Locate the cell with the specified text and output its (X, Y) center coordinate. 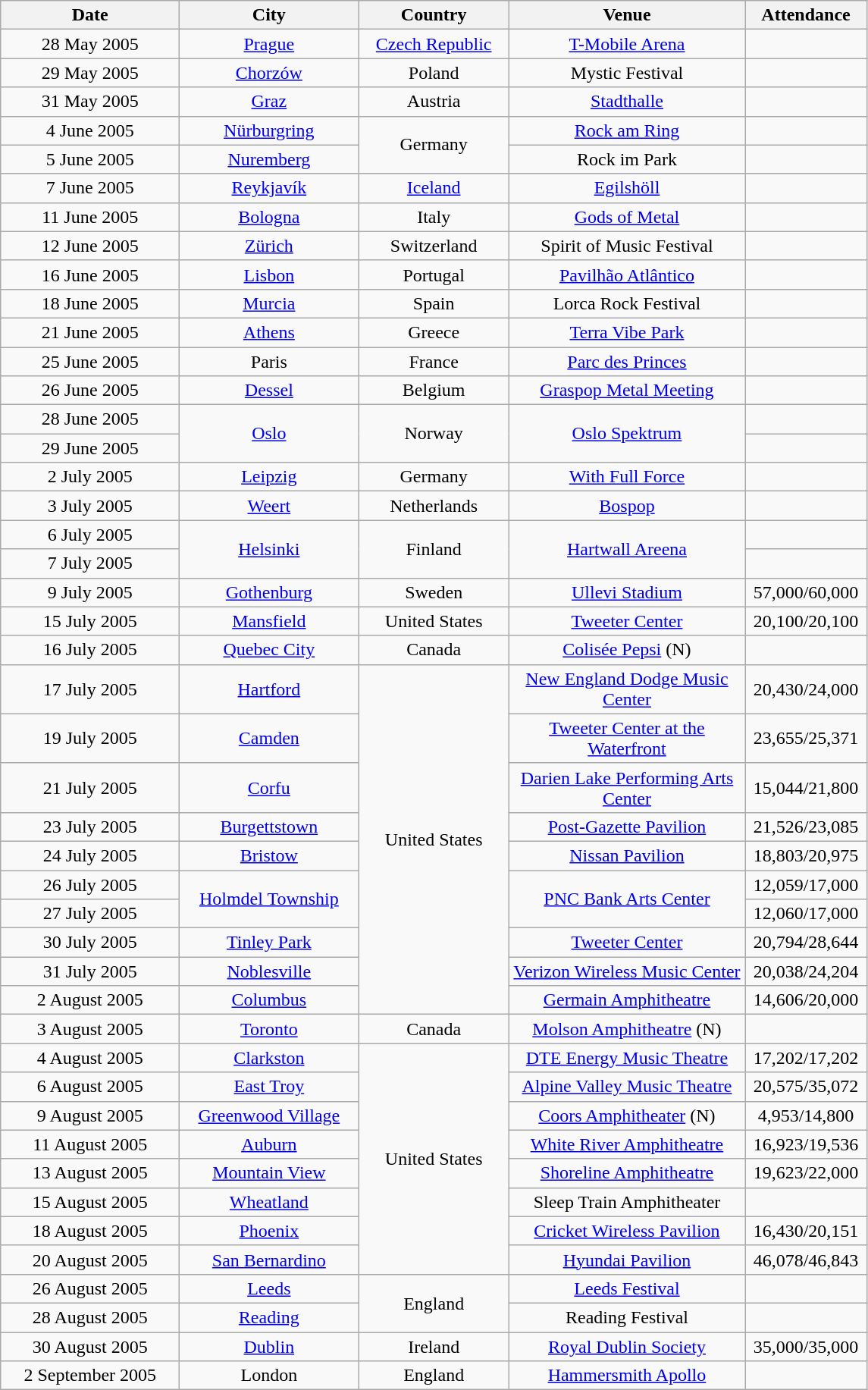
2 July 2005 (90, 477)
Auburn (269, 1144)
2 August 2005 (90, 1000)
27 July 2005 (90, 914)
Hartwall Areena (626, 549)
Ullevi Stadium (626, 592)
46,078/46,843 (805, 1260)
26 July 2005 (90, 885)
DTE Energy Music Theatre (626, 1058)
Iceland (434, 188)
Alpine Valley Music Theatre (626, 1087)
15,044/21,800 (805, 787)
Leeds Festival (626, 1288)
16,923/19,536 (805, 1144)
31 July 2005 (90, 971)
17,202/17,202 (805, 1058)
T-Mobile Arena (626, 44)
Hammersmith Apollo (626, 1376)
Hartford (269, 689)
30 July 2005 (90, 943)
30 August 2005 (90, 1346)
29 May 2005 (90, 73)
Venue (626, 15)
20 August 2005 (90, 1260)
23,655/25,371 (805, 739)
White River Amphitheatre (626, 1144)
Rock im Park (626, 159)
Graz (269, 102)
Egilshöll (626, 188)
Tweeter Center at the Waterfront (626, 739)
21,526/23,085 (805, 827)
29 June 2005 (90, 448)
Reading (269, 1317)
Pavilhão Atlântico (626, 275)
9 July 2005 (90, 592)
Poland (434, 73)
With Full Force (626, 477)
Greenwood Village (269, 1115)
3 July 2005 (90, 506)
Stadthalle (626, 102)
Italy (434, 217)
Shoreline Amphitheatre (626, 1173)
7 July 2005 (90, 563)
Athens (269, 332)
Czech Republic (434, 44)
Tinley Park (269, 943)
11 June 2005 (90, 217)
Rock am Ring (626, 130)
20,575/35,072 (805, 1087)
France (434, 362)
Noblesville (269, 971)
4 June 2005 (90, 130)
28 May 2005 (90, 44)
Date (90, 15)
12,059/17,000 (805, 885)
Post-Gazette Pavilion (626, 827)
Molson Amphitheatre (N) (626, 1029)
Bristow (269, 855)
Belgium (434, 391)
Nuremberg (269, 159)
Gods of Metal (626, 217)
21 July 2005 (90, 787)
Bologna (269, 217)
35,000/35,000 (805, 1346)
6 July 2005 (90, 535)
Norway (434, 434)
13 August 2005 (90, 1173)
Leeds (269, 1288)
Finland (434, 549)
17 July 2005 (90, 689)
12,060/17,000 (805, 914)
Portugal (434, 275)
Prague (269, 44)
3 August 2005 (90, 1029)
Sleep Train Amphitheater (626, 1202)
7 June 2005 (90, 188)
28 June 2005 (90, 419)
15 July 2005 (90, 621)
Zürich (269, 246)
Oslo Spektrum (626, 434)
Sweden (434, 592)
Parc des Princes (626, 362)
San Bernardino (269, 1260)
6 August 2005 (90, 1087)
Corfu (269, 787)
Holmdel Township (269, 899)
Cricket Wireless Pavilion (626, 1231)
12 June 2005 (90, 246)
Reykjavík (269, 188)
Quebec City (269, 650)
Spain (434, 303)
Mansfield (269, 621)
Gothenburg (269, 592)
Country (434, 15)
16 June 2005 (90, 275)
Graspop Metal Meeting (626, 391)
London (269, 1376)
16,430/20,151 (805, 1231)
Mystic Festival (626, 73)
19,623/22,000 (805, 1173)
26 June 2005 (90, 391)
Phoenix (269, 1231)
Wheatland (269, 1202)
Nissan Pavilion (626, 855)
25 June 2005 (90, 362)
Oslo (269, 434)
20,430/24,000 (805, 689)
Austria (434, 102)
New England Dodge Music Center (626, 689)
Burgettstown (269, 827)
24 July 2005 (90, 855)
23 July 2005 (90, 827)
City (269, 15)
Weert (269, 506)
Murcia (269, 303)
9 August 2005 (90, 1115)
Coors Amphitheater (N) (626, 1115)
Paris (269, 362)
Verizon Wireless Music Center (626, 971)
20,100/20,100 (805, 621)
Dublin (269, 1346)
Greece (434, 332)
2 September 2005 (90, 1376)
Helsinki (269, 549)
20,038/24,204 (805, 971)
Germain Amphitheatre (626, 1000)
28 August 2005 (90, 1317)
19 July 2005 (90, 739)
Ireland (434, 1346)
Chorzów (269, 73)
Spirit of Music Festival (626, 246)
Dessel (269, 391)
15 August 2005 (90, 1202)
Mountain View (269, 1173)
26 August 2005 (90, 1288)
Netherlands (434, 506)
18,803/20,975 (805, 855)
4 August 2005 (90, 1058)
4,953/14,800 (805, 1115)
Clarkston (269, 1058)
14,606/20,000 (805, 1000)
16 July 2005 (90, 650)
Attendance (805, 15)
Leipzig (269, 477)
Bospop (626, 506)
Royal Dublin Society (626, 1346)
Lisbon (269, 275)
Toronto (269, 1029)
20,794/28,644 (805, 943)
Nürburgring (269, 130)
Camden (269, 739)
Lorca Rock Festival (626, 303)
21 June 2005 (90, 332)
Darien Lake Performing Arts Center (626, 787)
East Troy (269, 1087)
Colisée Pepsi (N) (626, 650)
Columbus (269, 1000)
11 August 2005 (90, 1144)
Hyundai Pavilion (626, 1260)
18 June 2005 (90, 303)
Reading Festival (626, 1317)
31 May 2005 (90, 102)
57,000/60,000 (805, 592)
Switzerland (434, 246)
Terra Vibe Park (626, 332)
PNC Bank Arts Center (626, 899)
18 August 2005 (90, 1231)
5 June 2005 (90, 159)
